For the text-containing cell, return its midpoint in [x, y] coordinate format. 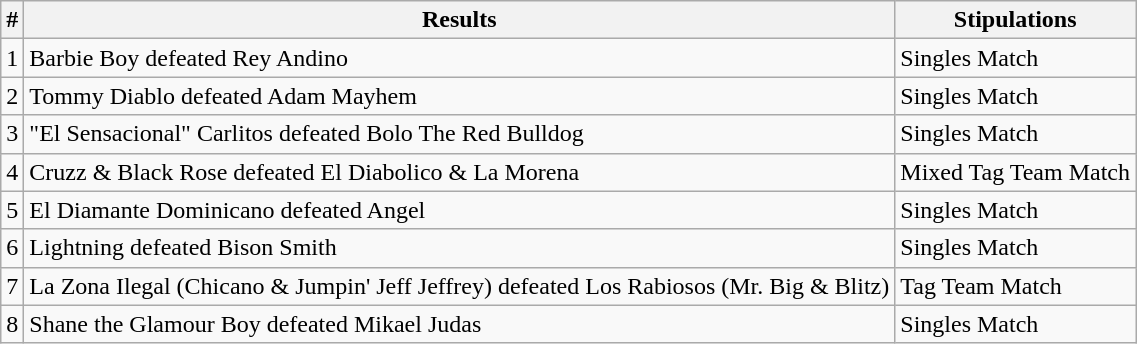
# [12, 20]
4 [12, 172]
Lightning defeated Bison Smith [460, 248]
El Diamante Dominicano defeated Angel [460, 210]
7 [12, 286]
Results [460, 20]
Tommy Diablo defeated Adam Mayhem [460, 96]
2 [12, 96]
Shane the Glamour Boy defeated Mikael Judas [460, 324]
6 [12, 248]
3 [12, 134]
Mixed Tag Team Match [1016, 172]
Stipulations [1016, 20]
Cruzz & Black Rose defeated El Diabolico & La Morena [460, 172]
1 [12, 58]
8 [12, 324]
La Zona Ilegal (Chicano & Jumpin' Jeff Jeffrey) defeated Los Rabiosos (Mr. Big & Blitz) [460, 286]
Tag Team Match [1016, 286]
5 [12, 210]
"El Sensacional" Carlitos defeated Bolo The Red Bulldog [460, 134]
Barbie Boy defeated Rey Andino [460, 58]
